Return the (X, Y) coordinate for the center point of the cell that contains the specified text.  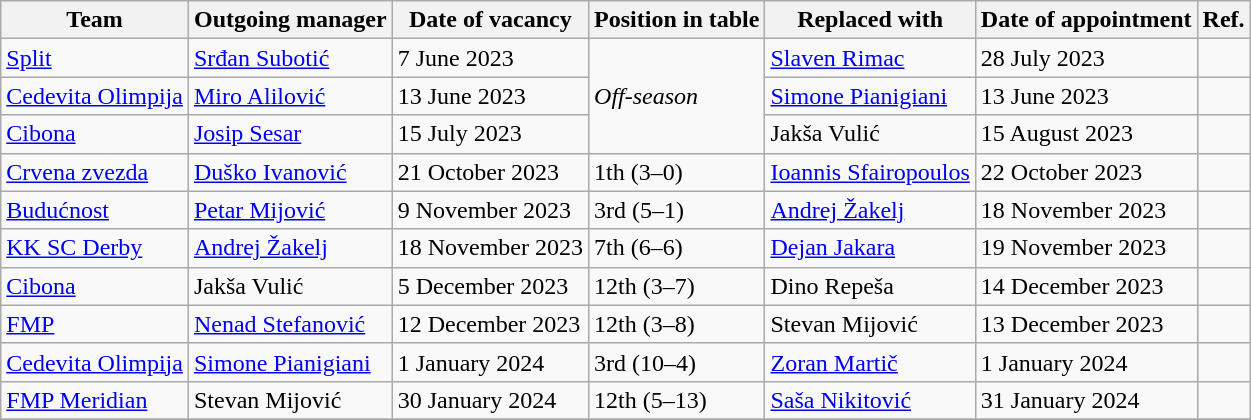
Date of appointment (1086, 20)
7 June 2023 (490, 58)
Slaven Rimac (870, 58)
Position in table (677, 20)
12 December 2023 (490, 324)
Petar Mijović (290, 210)
FMP (95, 324)
28 July 2023 (1086, 58)
Replaced with (870, 20)
FMP Meridian (95, 400)
Crvena zvezda (95, 172)
5 December 2023 (490, 286)
Split (95, 58)
Team (95, 20)
Saša Nikitović (870, 400)
12th (5–13) (677, 400)
Josip Sesar (290, 134)
22 October 2023 (1086, 172)
Ref. (1224, 20)
9 November 2023 (490, 210)
31 January 2024 (1086, 400)
21 October 2023 (490, 172)
30 January 2024 (490, 400)
KK SC Derby (95, 248)
Budućnost (95, 210)
14 December 2023 (1086, 286)
12th (3–8) (677, 324)
Srđan Subotić (290, 58)
Duško Ivanović (290, 172)
Dino Repeša (870, 286)
Dejan Jakara (870, 248)
13 December 2023 (1086, 324)
3rd (5–1) (677, 210)
12th (3–7) (677, 286)
Zoran Martič (870, 362)
Outgoing manager (290, 20)
Ioannis Sfairopoulos (870, 172)
15 August 2023 (1086, 134)
Nenad Stefanović (290, 324)
Date of vacancy (490, 20)
15 July 2023 (490, 134)
Off-season (677, 96)
3rd (10–4) (677, 362)
19 November 2023 (1086, 248)
7th (6–6) (677, 248)
Miro Alilović (290, 96)
1th (3–0) (677, 172)
